Provide the [x, y] coordinate of the cell's center where the given text is located.  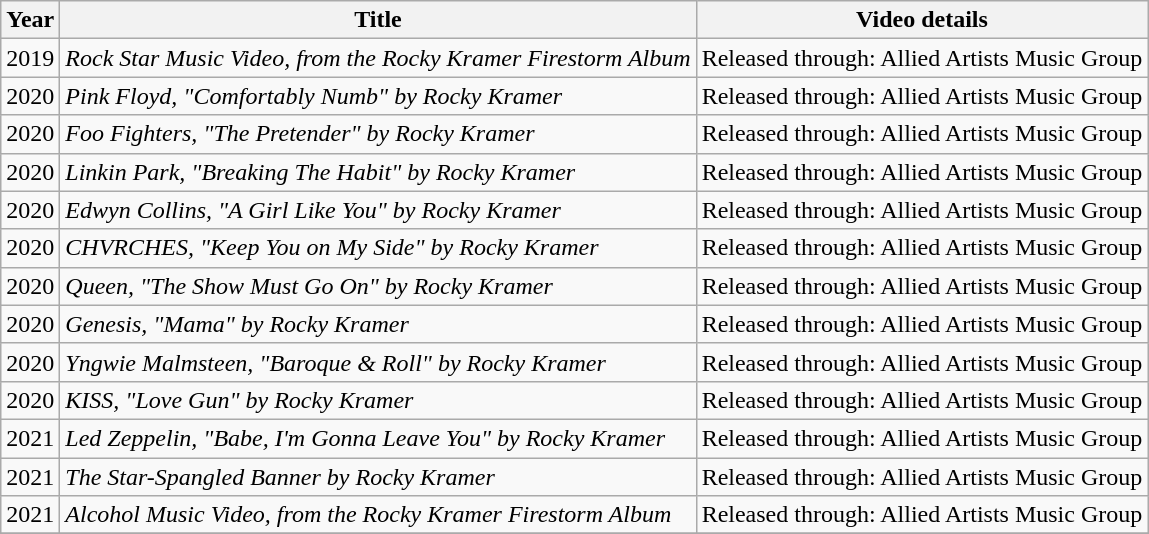
Yngwie Malmsteen, "Baroque & Roll" by Rocky Kramer [378, 362]
Linkin Park, "Breaking The Habit" by Rocky Kramer [378, 172]
Video details [922, 20]
Rock Star Music Video, from the Rocky Kramer Firestorm Album [378, 58]
Foo Fighters, "The Pretender" by Rocky Kramer [378, 134]
Genesis, "Mama" by Rocky Kramer [378, 324]
Queen, "The Show Must Go On" by Rocky Kramer [378, 286]
2019 [30, 58]
Pink Floyd, "Comfortably Numb" by Rocky Kramer [378, 96]
Edwyn Collins, "A Girl Like You" by Rocky Kramer [378, 210]
Title [378, 20]
CHVRCHES, "Keep You on My Side" by Rocky Kramer [378, 248]
Alcohol Music Video, from the Rocky Kramer Firestorm Album [378, 515]
KISS, "Love Gun" by Rocky Kramer [378, 400]
Led Zeppelin, "Babe, I'm Gonna Leave You" by Rocky Kramer [378, 438]
The Star-Spangled Banner by Rocky Kramer [378, 477]
Year [30, 20]
